Pinpoint the cell where the given text exists, returning its [X, Y] midpoint coordinate. 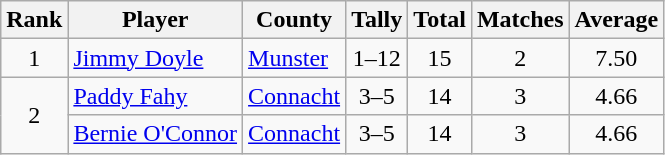
Rank [34, 20]
Matches [520, 20]
1–12 [377, 58]
1 [34, 58]
Paddy Fahy [156, 96]
Total [440, 20]
Average [616, 20]
Munster [294, 58]
7.50 [616, 58]
County [294, 20]
Bernie O'Connor [156, 134]
Player [156, 20]
Tally [377, 20]
15 [440, 58]
Jimmy Doyle [156, 58]
